Capture the cell that displays the provided text and extract its [x, y] central coordinate. 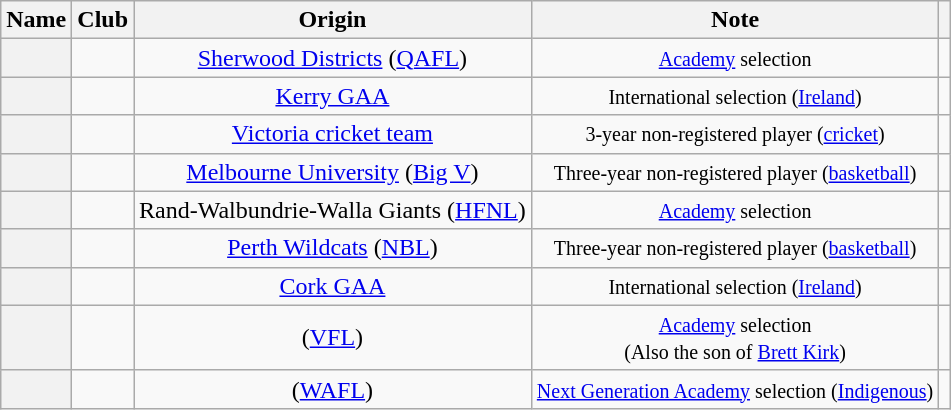
Cork GAA [333, 286]
Kerry GAA [333, 96]
(WAFL) [333, 389]
Name [36, 20]
Origin [333, 20]
3-year non-registered player (cricket) [735, 134]
Academy selection(Also the son of Brett Kirk) [735, 338]
Next Generation Academy selection (Indigenous) [735, 389]
Melbourne University (Big V) [333, 172]
Perth Wildcats (NBL) [333, 248]
Club [103, 20]
Sherwood Districts (QAFL) [333, 58]
Rand-Walbundrie-Walla Giants (HFNL) [333, 210]
(VFL) [333, 338]
Note [735, 20]
Victoria cricket team [333, 134]
